For the text-containing cell, return its midpoint in (x, y) coordinate format. 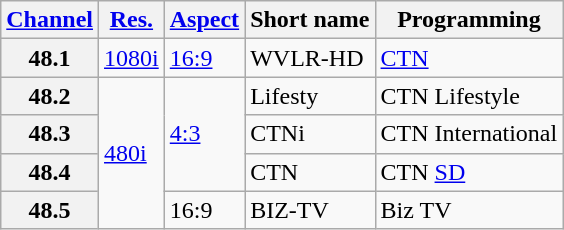
480i (132, 153)
48.2 (50, 96)
48.5 (50, 210)
CTN International (469, 134)
Lifesty (310, 96)
48.1 (50, 58)
Programming (469, 20)
Biz TV (469, 210)
Aspect (204, 20)
CTNi (310, 134)
48.3 (50, 134)
BIZ-TV (310, 210)
48.4 (50, 172)
Short name (310, 20)
Res. (132, 20)
1080i (132, 58)
CTN Lifestyle (469, 96)
CTN SD (469, 172)
Channel (50, 20)
4:3 (204, 134)
WVLR-HD (310, 58)
